Provide the (x, y) coordinate of the cell's center where the given text is located.  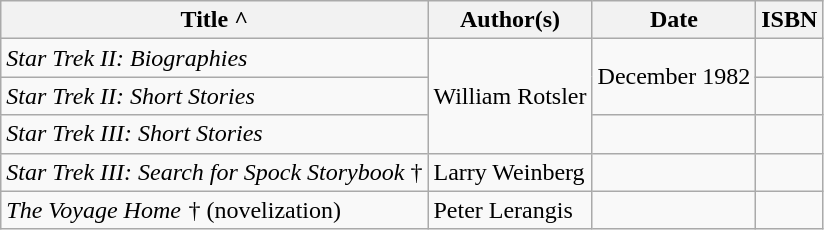
Title ^ (214, 20)
Star Trek III: Search for Spock Storybook † (214, 172)
December 1982 (674, 77)
Author(s) (510, 20)
Date (674, 20)
Larry Weinberg (510, 172)
Star Trek II: Biographies (214, 58)
Star Trek III: Short Stories (214, 134)
Peter Lerangis (510, 210)
ISBN (790, 20)
The Voyage Home † (novelization) (214, 210)
Star Trek II: Short Stories (214, 96)
William Rotsler (510, 96)
